Locate the cell with the specified text and output its [X, Y] center coordinate. 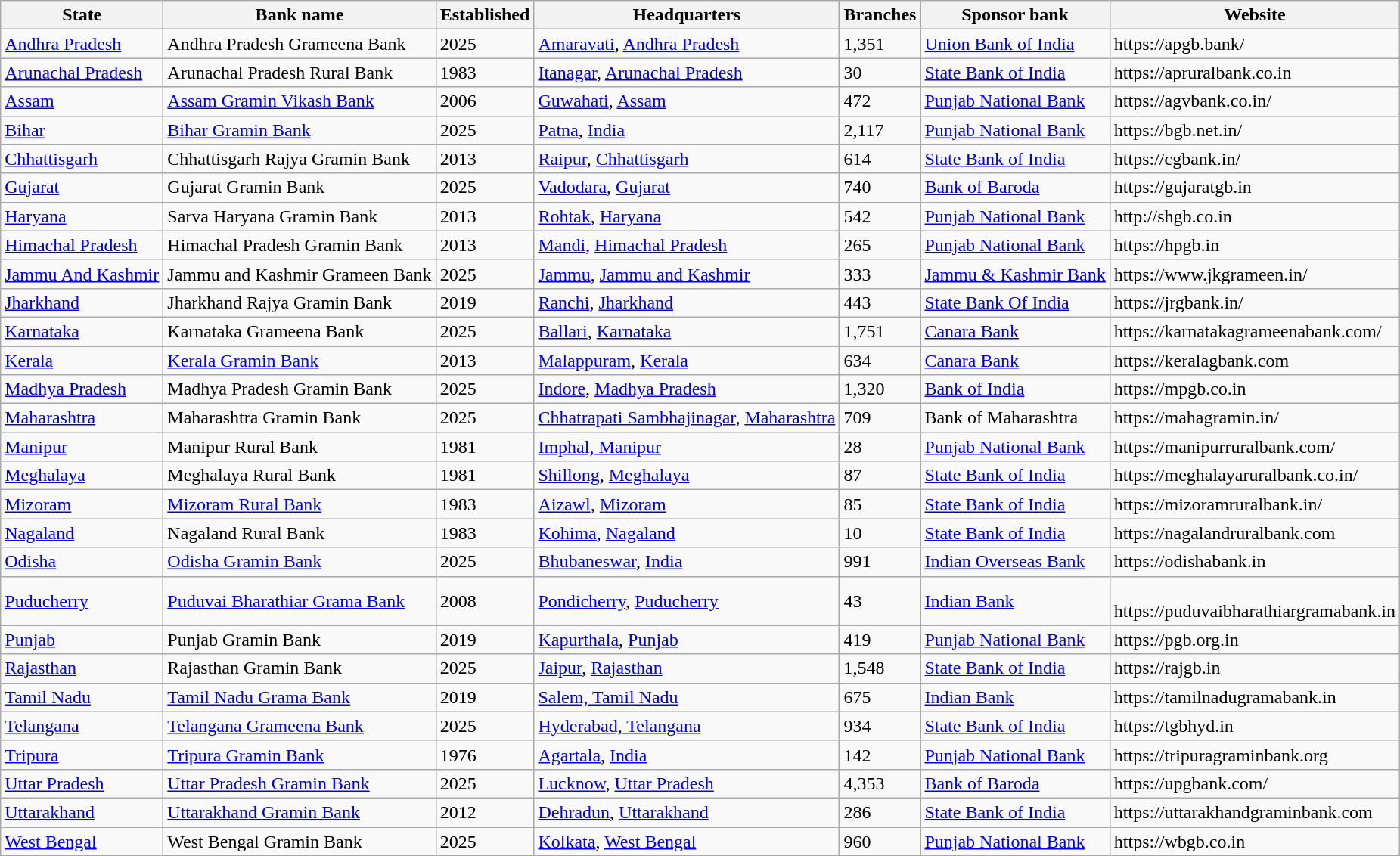
43 [880, 600]
142 [880, 755]
Maharashtra Gramin Bank [300, 418]
Meghalaya [82, 476]
Madhya Pradesh [82, 389]
Rajasthan Gramin Bank [300, 668]
https://rajgb.in [1254, 668]
https://agvbank.co.in/ [1254, 101]
Kohima, Nagaland [687, 533]
Rohtak, Haryana [687, 216]
https://tripuragraminbank.org [1254, 755]
https://tamilnadugramabank.in [1254, 697]
Assam Gramin Vikash Bank [300, 101]
Imphal, Manipur [687, 447]
Kerala Gramin Bank [300, 361]
2008 [485, 600]
Haryana [82, 216]
Kapurthala, Punjab [687, 640]
Chhattisgarh [82, 159]
Bihar Gramin Bank [300, 130]
https://pgb.org.in [1254, 640]
87 [880, 476]
https://nagalandruralbank.com [1254, 533]
Madhya Pradesh Gramin Bank [300, 389]
Andhra Pradesh [82, 44]
675 [880, 697]
Indore, Madhya Pradesh [687, 389]
https://gujaratgb.in [1254, 188]
Aizawl, Mizoram [687, 504]
https://manipurruralbank.com/ [1254, 447]
Website [1254, 15]
Andhra Pradesh Grameena Bank [300, 44]
Kolkata, West Bengal [687, 842]
85 [880, 504]
Bhubaneswar, India [687, 562]
Pondicherry, Puducherry [687, 600]
Union Bank of India [1015, 44]
Sarva Haryana Gramin Bank [300, 216]
1,320 [880, 389]
2,117 [880, 130]
Vadodara, Gujarat [687, 188]
Manipur [82, 447]
419 [880, 640]
934 [880, 726]
443 [880, 302]
960 [880, 842]
Sponsor bank [1015, 15]
2006 [485, 101]
Jharkhand [82, 302]
https://wbgb.co.in [1254, 842]
333 [880, 274]
Meghalaya Rural Bank [300, 476]
Maharashtra [82, 418]
https://tgbhyd.in [1254, 726]
Puduvai Bharathiar Grama Bank [300, 600]
472 [880, 101]
Nagaland [82, 533]
Telangana [82, 726]
Ranchi, Jharkhand [687, 302]
286 [880, 812]
1,751 [880, 331]
Rajasthan [82, 668]
Tamil Nadu Grama Bank [300, 697]
Uttarakhand Gramin Bank [300, 812]
Patna, India [687, 130]
Jammu And Kashmir [82, 274]
https://karnatakagrameenabank.com/ [1254, 331]
Arunachal Pradesh Rural Bank [300, 73]
https://upgbank.com/ [1254, 783]
Odisha Gramin Bank [300, 562]
Tamil Nadu [82, 697]
Raipur, Chhattisgarh [687, 159]
https://cgbank.in/ [1254, 159]
Indian Overseas Bank [1015, 562]
Karnataka [82, 331]
Malappuram, Kerala [687, 361]
Telangana Grameena Bank [300, 726]
Nagaland Rural Bank [300, 533]
Punjab Gramin Bank [300, 640]
542 [880, 216]
Lucknow, Uttar Pradesh [687, 783]
Bank of India [1015, 389]
Itanagar, Arunachal Pradesh [687, 73]
https://mizoramruralbank.in/ [1254, 504]
30 [880, 73]
Arunachal Pradesh [82, 73]
Jammu & Kashmir Bank [1015, 274]
Punjab [82, 640]
Jharkhand Rajya Gramin Bank [300, 302]
Gujarat [82, 188]
Uttar Pradesh Gramin Bank [300, 783]
10 [880, 533]
Bank of Maharashtra [1015, 418]
Uttar Pradesh [82, 783]
265 [880, 245]
https://odishabank.in [1254, 562]
1,351 [880, 44]
https://keralagbank.com [1254, 361]
Karnataka Grameena Bank [300, 331]
https://apgb.bank/ [1254, 44]
Ballari, Karnataka [687, 331]
Himachal Pradesh [82, 245]
https://apruralbank.co.in [1254, 73]
709 [880, 418]
Uttarakhand [82, 812]
Kerala [82, 361]
https://puduvaibharathiargramabank.in [1254, 600]
Jaipur, Rajasthan [687, 668]
https://hpgb.in [1254, 245]
Mizoram [82, 504]
West Bengal Gramin Bank [300, 842]
https://uttarakhandgraminbank.com [1254, 812]
Salem, Tamil Nadu [687, 697]
1,548 [880, 668]
Chhattisgarh Rajya Gramin Bank [300, 159]
https://www.jkgrameen.in/ [1254, 274]
28 [880, 447]
Hyderabad, Telangana [687, 726]
Puducherry [82, 600]
614 [880, 159]
https://meghalayaruralbank.co.in/ [1254, 476]
Bank name [300, 15]
Jammu and Kashmir Grameen Bank [300, 274]
991 [880, 562]
Tripura [82, 755]
634 [880, 361]
Jammu, Jammu and Kashmir [687, 274]
Manipur Rural Bank [300, 447]
Agartala, India [687, 755]
https://jrgbank.in/ [1254, 302]
Chhatrapati Sambhajinagar, Maharashtra [687, 418]
Gujarat Gramin Bank [300, 188]
Mandi, Himachal Pradesh [687, 245]
Shillong, Meghalaya [687, 476]
West Bengal [82, 842]
Odisha [82, 562]
State Bank Of India [1015, 302]
740 [880, 188]
Guwahati, Assam [687, 101]
Assam [82, 101]
Amaravati, Andhra Pradesh [687, 44]
1976 [485, 755]
2012 [485, 812]
Bihar [82, 130]
https://bgb.net.in/ [1254, 130]
Established [485, 15]
Dehradun, Uttarakhand [687, 812]
Headquarters [687, 15]
Branches [880, 15]
https://mahagramin.in/ [1254, 418]
http://shgb.co.in [1254, 216]
State [82, 15]
Tripura Gramin Bank [300, 755]
Himachal Pradesh Gramin Bank [300, 245]
4,353 [880, 783]
https://mpgb.co.in [1254, 389]
Mizoram Rural Bank [300, 504]
